Detect which cell encompasses the target text, then output its (x, y) center coordinate. 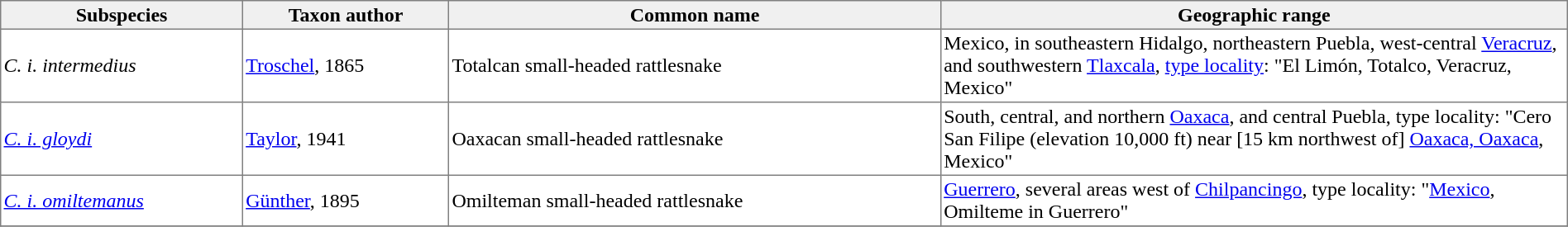
C. i. gloydi (122, 139)
Guerrero, several areas west of Chilpancingo, type locality: "Mexico, Omilteme in Guerrero" (1254, 201)
Taylor, 1941 (346, 139)
C. i. intermedius (122, 65)
Common name (695, 15)
Troschel, 1865 (346, 65)
Oaxacan small-headed rattlesnake (695, 139)
C. i. omiltemanus (122, 201)
Geographic range (1254, 15)
Günther, 1895 (346, 201)
Totalcan small-headed rattlesnake (695, 65)
Taxon author (346, 15)
Subspecies (122, 15)
Omilteman small-headed rattlesnake (695, 201)
